Output the (x, y) coordinate of the center of the cell containing the given text.  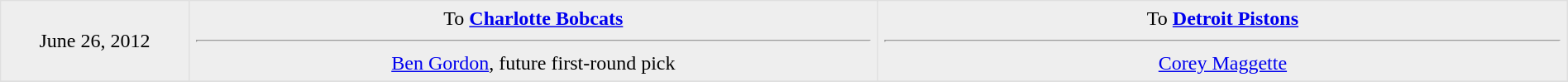
To Charlotte BobcatsBen Gordon, future first-round pick (533, 41)
June 26, 2012 (94, 41)
To Detroit PistonsCorey Maggette (1223, 41)
